Determine the (x, y) coordinate at the center of the cell enclosing the given text.  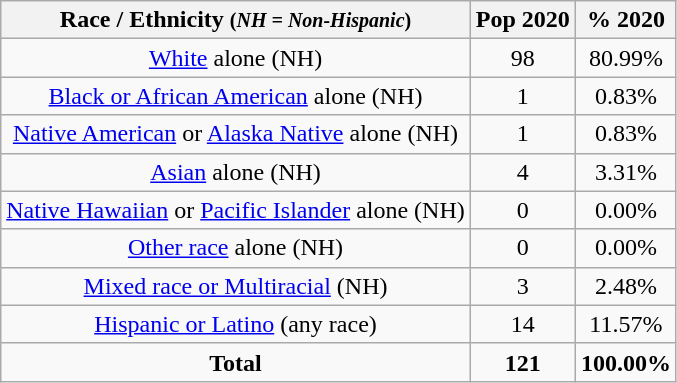
3.31% (626, 172)
Mixed race or Multiracial (NH) (236, 286)
Native Hawaiian or Pacific Islander alone (NH) (236, 210)
100.00% (626, 362)
Other race alone (NH) (236, 248)
4 (522, 172)
3 (522, 286)
Black or African American alone (NH) (236, 96)
% 2020 (626, 20)
Asian alone (NH) (236, 172)
14 (522, 324)
11.57% (626, 324)
80.99% (626, 58)
Total (236, 362)
Race / Ethnicity (NH = Non-Hispanic) (236, 20)
2.48% (626, 286)
Pop 2020 (522, 20)
121 (522, 362)
White alone (NH) (236, 58)
98 (522, 58)
Hispanic or Latino (any race) (236, 324)
Native American or Alaska Native alone (NH) (236, 134)
